Search for the cell housing the specified text and yield its [x, y] center coordinate. 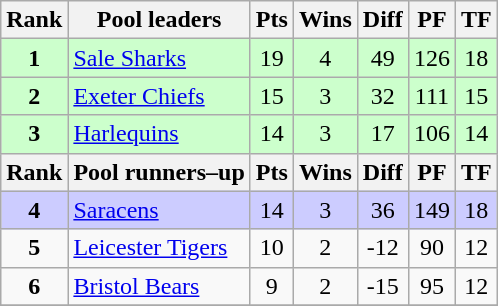
36 [382, 210]
17 [382, 134]
Bristol Bears [159, 286]
32 [382, 96]
Saracens [159, 210]
10 [272, 248]
106 [432, 134]
149 [432, 210]
9 [272, 286]
1 [34, 58]
6 [34, 286]
49 [382, 58]
-12 [382, 248]
Pool leaders [159, 20]
Leicester Tigers [159, 248]
Sale Sharks [159, 58]
5 [34, 248]
111 [432, 96]
Exeter Chiefs [159, 96]
Harlequins [159, 134]
19 [272, 58]
95 [432, 286]
Pool runners–up [159, 172]
126 [432, 58]
90 [432, 248]
-15 [382, 286]
